Pinpoint the cell where the given text exists, returning its (X, Y) midpoint coordinate. 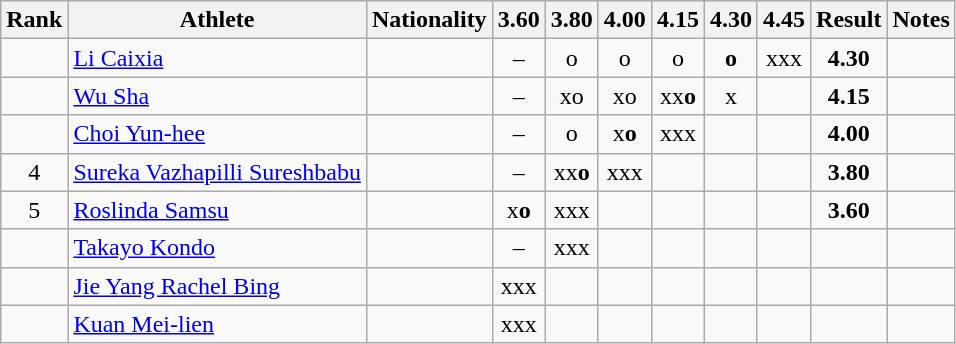
5 (34, 210)
Athlete (218, 20)
4.45 (784, 20)
4 (34, 172)
Li Caixia (218, 58)
Rank (34, 20)
Roslinda Samsu (218, 210)
Result (849, 20)
x (730, 96)
Sureka Vazhapilli Sureshbabu (218, 172)
Jie Yang Rachel Bing (218, 286)
Takayo Kondo (218, 248)
Choi Yun-hee (218, 134)
Notes (921, 20)
Kuan Mei-lien (218, 324)
Nationality (429, 20)
Wu Sha (218, 96)
